Pinpoint the cell where the given text exists, returning its [X, Y] midpoint coordinate. 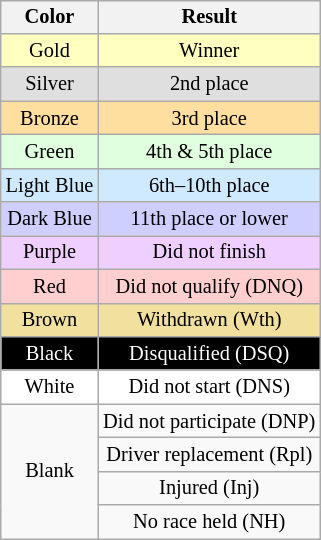
Driver replacement (Rpl) [209, 455]
Red [50, 286]
Gold [50, 51]
Blank [50, 472]
Purple [50, 253]
Green [50, 152]
Silver [50, 84]
Did not finish [209, 253]
Did not qualify (DNQ) [209, 286]
Result [209, 17]
Bronze [50, 118]
Did not participate (DNP) [209, 421]
Color [50, 17]
White [50, 387]
Black [50, 354]
Brown [50, 320]
2nd place [209, 84]
6th–10th place [209, 185]
Light Blue [50, 185]
Disqualified (DSQ) [209, 354]
Withdrawn (Wth) [209, 320]
11th place or lower [209, 219]
Injured (Inj) [209, 488]
Did not start (DNS) [209, 387]
Winner [209, 51]
No race held (NH) [209, 522]
4th & 5th place [209, 152]
3rd place [209, 118]
Dark Blue [50, 219]
